Search for the cell housing the specified text and yield its [X, Y] center coordinate. 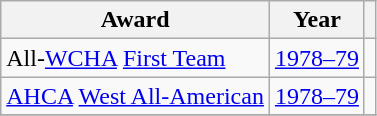
AHCA West All-American [136, 96]
Year [316, 20]
Award [136, 20]
All-WCHA First Team [136, 58]
